From the cell containing the given text, extract its center point as [X, Y] coordinate. 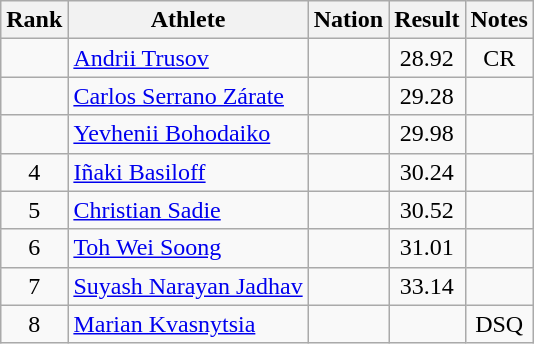
30.24 [427, 172]
5 [34, 210]
CR [499, 58]
29.98 [427, 134]
Nation [348, 20]
Yevhenii Bohodaiko [188, 134]
Suyash Narayan Jadhav [188, 286]
DSQ [499, 324]
Athlete [188, 20]
Andrii Trusov [188, 58]
33.14 [427, 286]
6 [34, 248]
Iñaki Basiloff [188, 172]
28.92 [427, 58]
4 [34, 172]
Carlos Serrano Zárate [188, 96]
7 [34, 286]
8 [34, 324]
Result [427, 20]
Notes [499, 20]
Toh Wei Soong [188, 248]
31.01 [427, 248]
Christian Sadie [188, 210]
Marian Kvasnytsia [188, 324]
30.52 [427, 210]
29.28 [427, 96]
Rank [34, 20]
